Determine the (x, y) coordinate at the center of the cell enclosing the given text.  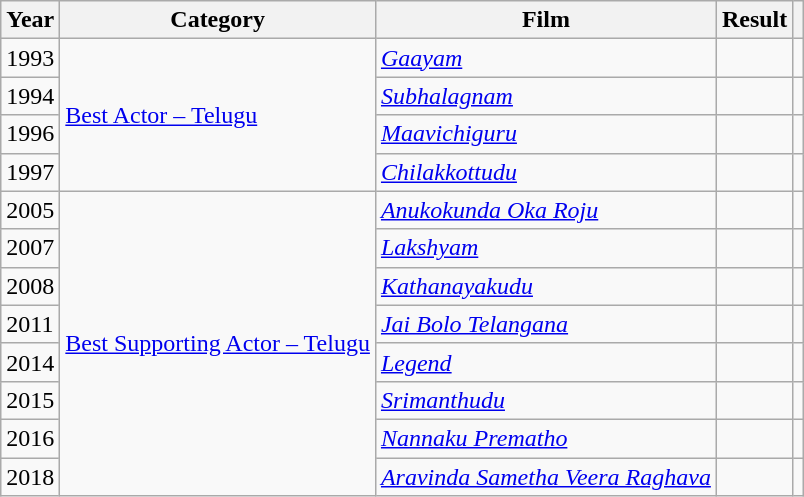
1996 (30, 134)
2014 (30, 362)
Best Actor – Telugu (218, 115)
Best Supporting Actor – Telugu (218, 343)
2015 (30, 400)
Anukokunda Oka Roju (546, 210)
Nannaku Prematho (546, 438)
Jai Bolo Telangana (546, 324)
Result (754, 20)
2007 (30, 248)
2016 (30, 438)
Chilakkottudu (546, 172)
Kathanayakudu (546, 286)
2008 (30, 286)
1997 (30, 172)
1993 (30, 58)
Lakshyam (546, 248)
2005 (30, 210)
2018 (30, 477)
Legend (546, 362)
Srimanthudu (546, 400)
Aravinda Sametha Veera Raghava (546, 477)
Film (546, 20)
Gaayam (546, 58)
Year (30, 20)
1994 (30, 96)
Category (218, 20)
2011 (30, 324)
Subhalagnam (546, 96)
Maavichiguru (546, 134)
